Provide the (x, y) coordinate of the cell's center where the given text is located.  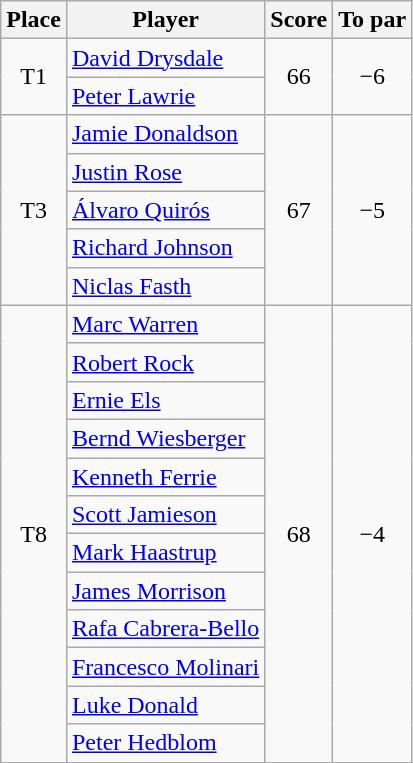
Álvaro Quirós (165, 210)
T8 (34, 534)
Peter Lawrie (165, 96)
Kenneth Ferrie (165, 477)
68 (299, 534)
−5 (372, 210)
−6 (372, 77)
66 (299, 77)
Marc Warren (165, 324)
T1 (34, 77)
Bernd Wiesberger (165, 438)
T3 (34, 210)
Luke Donald (165, 705)
To par (372, 20)
Justin Rose (165, 172)
Rafa Cabrera-Bello (165, 629)
Place (34, 20)
Peter Hedblom (165, 743)
Score (299, 20)
67 (299, 210)
Player (165, 20)
Ernie Els (165, 400)
Francesco Molinari (165, 667)
Jamie Donaldson (165, 134)
Niclas Fasth (165, 286)
Scott Jamieson (165, 515)
Robert Rock (165, 362)
James Morrison (165, 591)
−4 (372, 534)
Mark Haastrup (165, 553)
David Drysdale (165, 58)
Richard Johnson (165, 248)
